Determine the (X, Y) coordinate at the center of the cell enclosing the given text.  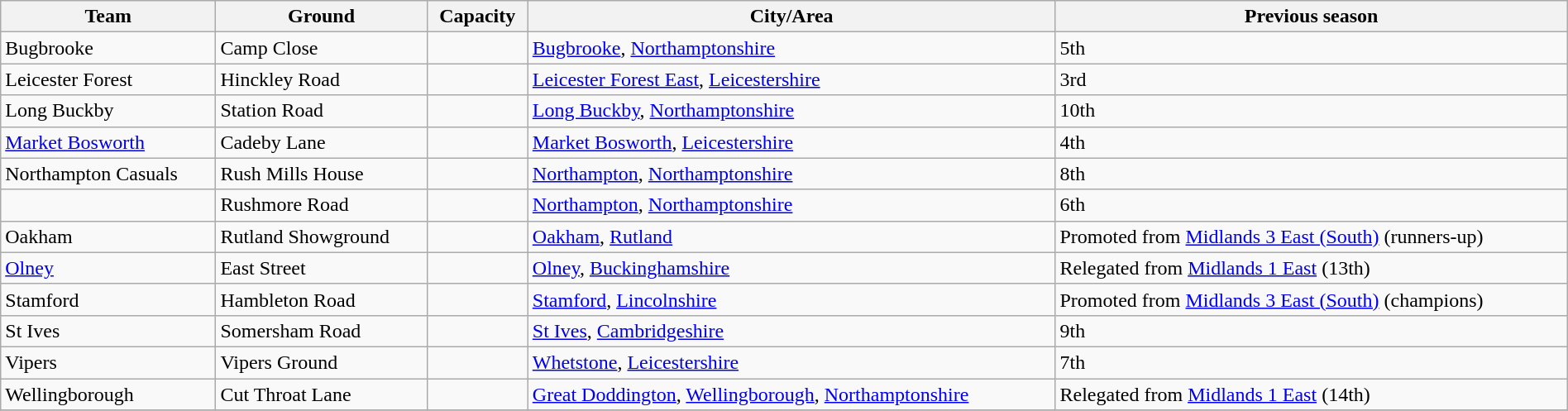
St Ives, Cambridgeshire (791, 331)
Vipers Ground (321, 362)
Rutland Showground (321, 237)
Olney (108, 268)
Station Road (321, 111)
Promoted from Midlands 3 East (South) (runners-up) (1312, 237)
St Ives (108, 331)
3rd (1312, 79)
Oakham, Rutland (791, 237)
Ground (321, 17)
Relegated from Midlands 1 East (13th) (1312, 268)
6th (1312, 205)
Olney, Buckinghamshire (791, 268)
Bugbrooke, Northamptonshire (791, 48)
Long Buckby (108, 111)
Whetstone, Leicestershire (791, 362)
Somersham Road (321, 331)
Oakham (108, 237)
Hambleton Road (321, 299)
Team (108, 17)
Relegated from Midlands 1 East (14th) (1312, 394)
10th (1312, 111)
East Street (321, 268)
Rushmore Road (321, 205)
Camp Close (321, 48)
5th (1312, 48)
Vipers (108, 362)
Previous season (1312, 17)
Market Bosworth, Leicestershire (791, 142)
Stamford, Lincolnshire (791, 299)
8th (1312, 174)
9th (1312, 331)
7th (1312, 362)
Capacity (477, 17)
Promoted from Midlands 3 East (South) (champions) (1312, 299)
Leicester Forest (108, 79)
Cadeby Lane (321, 142)
Long Buckby, Northamptonshire (791, 111)
Northampton Casuals (108, 174)
Great Doddington, Wellingborough, Northamptonshire (791, 394)
Rush Mills House (321, 174)
Leicester Forest East, Leicestershire (791, 79)
Bugbrooke (108, 48)
Market Bosworth (108, 142)
Cut Throat Lane (321, 394)
Wellingborough (108, 394)
Stamford (108, 299)
City/Area (791, 17)
4th (1312, 142)
Hinckley Road (321, 79)
